Return (X, Y) of the center of cell containing provided text 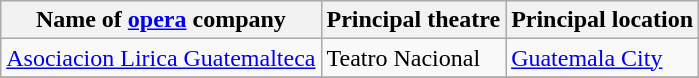
Guatemala City (602, 58)
Name of opera company (161, 20)
Principal location (602, 20)
Teatro Nacional (414, 58)
Principal theatre (414, 20)
Asociacion Lirica Guatemalteca (161, 58)
